Pinpoint the cell where the given text exists, returning its [x, y] midpoint coordinate. 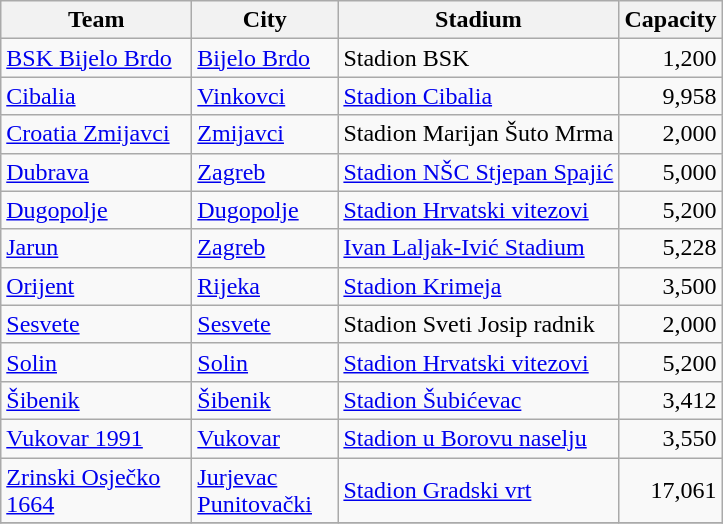
Stadion Sveti Josip radnik [478, 324]
Cibalia [96, 96]
3,412 [670, 400]
3,550 [670, 438]
Stadion BSK [478, 58]
17,061 [670, 490]
Stadion Šubićevac [478, 400]
9,958 [670, 96]
Vinkovci [265, 96]
Stadion u Borovu naselju [478, 438]
Stadion NŠC Stjepan Spajić [478, 172]
Bijelo Brdo [265, 58]
Vukovar [265, 438]
Jurjevac Punitovački [265, 490]
Capacity [670, 20]
Rijeka [265, 286]
Vukovar 1991 [96, 438]
Stadion Marijan Šuto Mrma [478, 134]
5,000 [670, 172]
Ivan Laljak-Ivić Stadium [478, 248]
Stadion Krimeja [478, 286]
Zmijavci [265, 134]
5,228 [670, 248]
Zrinski Osječko 1664 [96, 490]
Stadion Cibalia [478, 96]
BSK Bijelo Brdo [96, 58]
1,200 [670, 58]
3,500 [670, 286]
Stadium [478, 20]
Stadion Gradski vrt [478, 490]
Dubrava [96, 172]
Jarun [96, 248]
Croatia Zmijavci [96, 134]
Team [96, 20]
Orijent [96, 286]
City [265, 20]
